Provide the (X, Y) coordinate of the cell's center where the given text is located.  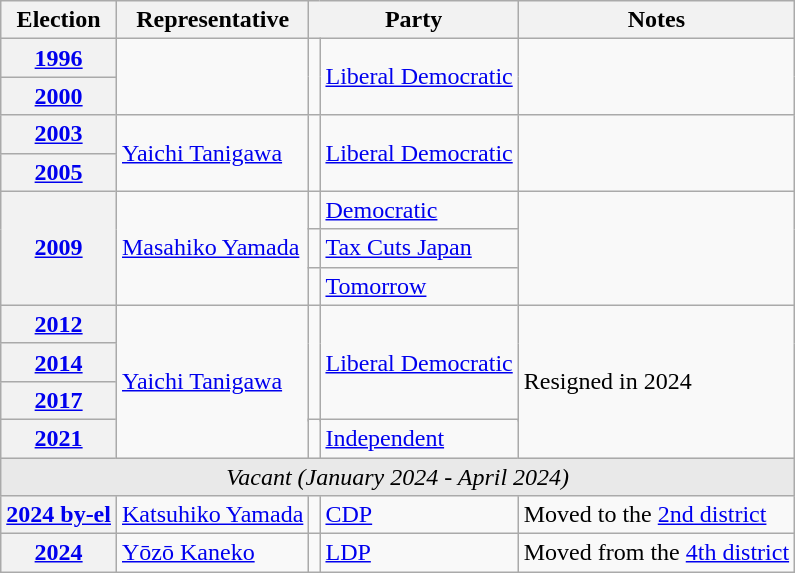
2024 by-el (59, 515)
2005 (59, 172)
2014 (59, 362)
Election (59, 20)
2009 (59, 248)
Masahiko Yamada (212, 248)
Katsuhiko Yamada (212, 515)
LDP (419, 553)
2003 (59, 134)
Independent (419, 438)
Moved to the 2nd district (656, 515)
Democratic (419, 210)
Notes (656, 20)
Tax Cuts Japan (419, 248)
2017 (59, 400)
Tomorrow (419, 286)
Vacant (January 2024 - April 2024) (398, 477)
Resigned in 2024 (656, 381)
1996 (59, 58)
2024 (59, 553)
2012 (59, 324)
Representative (212, 20)
2000 (59, 96)
2021 (59, 438)
CDP (419, 515)
Moved from the 4th district (656, 553)
Yōzō Kaneko (212, 553)
Party (414, 20)
